Capture the cell that displays the provided text and extract its [X, Y] central coordinate. 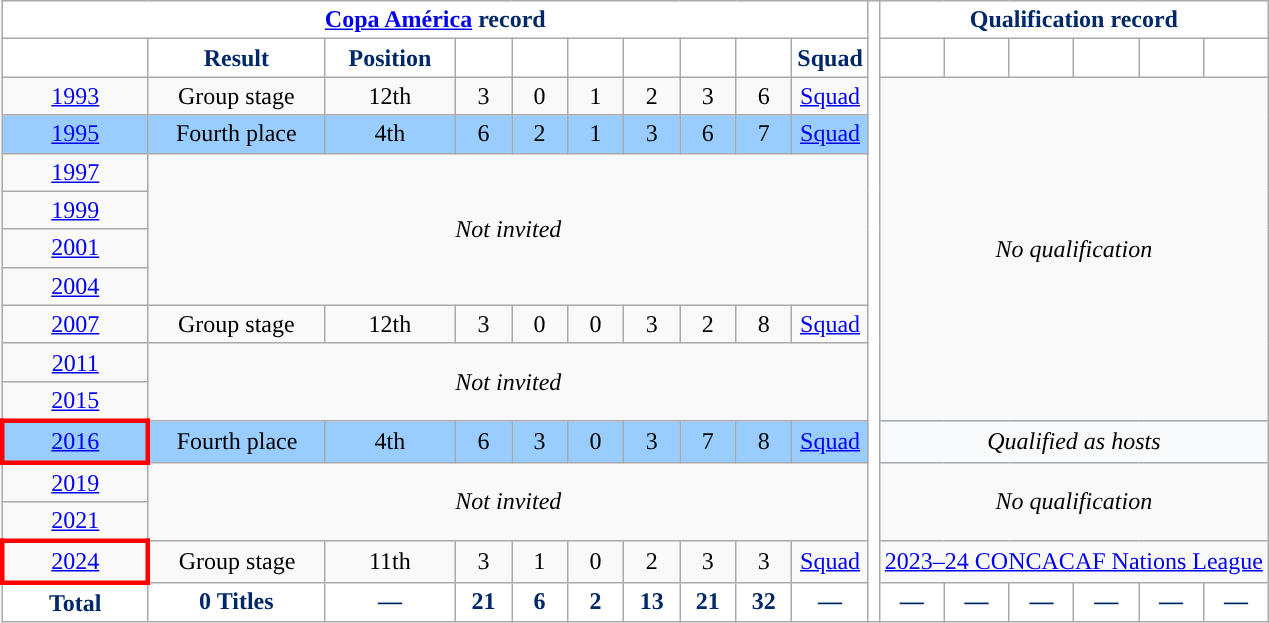
Result [236, 58]
2001 [75, 248]
32 [764, 602]
1997 [75, 172]
2016 [75, 442]
2004 [75, 286]
Total [75, 602]
1995 [75, 134]
13 [652, 602]
Qualified as hosts [1074, 442]
2007 [75, 324]
2015 [75, 401]
1999 [75, 210]
1993 [75, 96]
Qualification record [1074, 20]
11th [390, 562]
2023–24 CONCACAF Nations League [1074, 562]
0 Titles [236, 602]
2024 [75, 562]
Position [390, 58]
2019 [75, 482]
2011 [75, 362]
2021 [75, 522]
Copa América record [435, 20]
